Capture the cell that displays the provided text and extract its (X, Y) central coordinate. 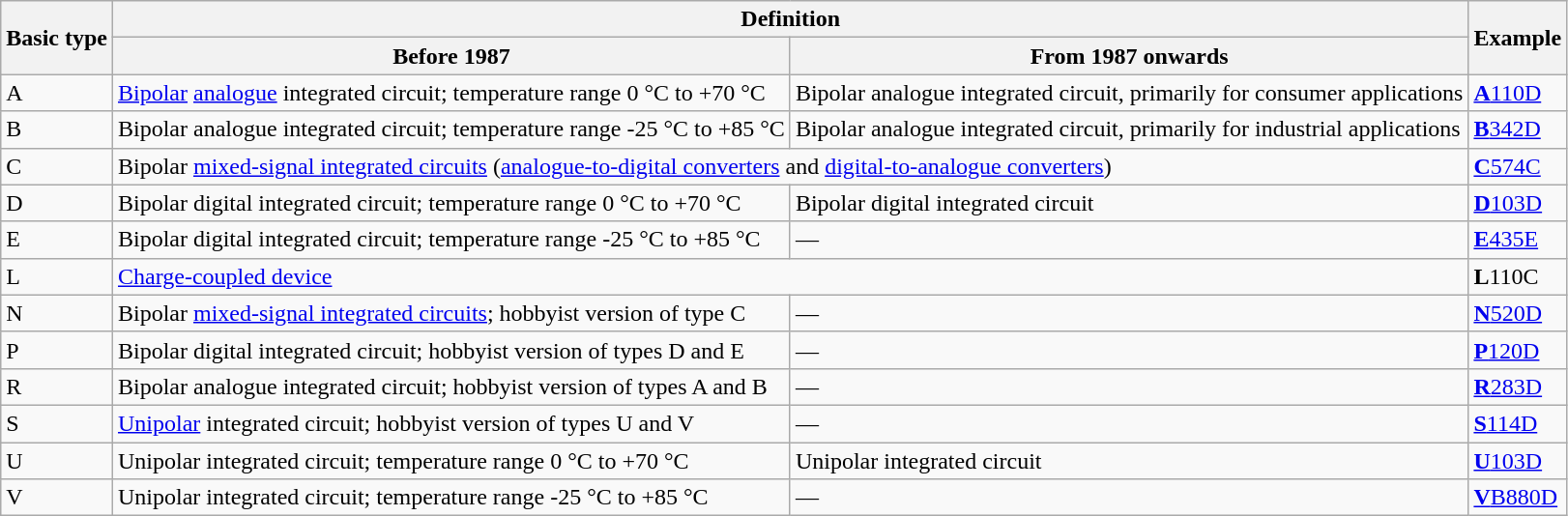
Bipolar mixed-signal integrated circuits; hobbyist version of type C (450, 313)
Bipolar digital integrated circuit; temperature range 0 °C to +70 °C (450, 203)
Bipolar analogue integrated circuit; temperature range -25 °C to +85 °C (450, 129)
VB880D (1518, 498)
R283D (1518, 387)
Bipolar digital integrated circuit; hobbyist version of types D and E (450, 350)
Unipolar integrated circuit; hobbyist version of types U and V (450, 423)
Bipolar analogue integrated circuit, primarily for industrial applications (1129, 129)
N (57, 313)
B342D (1518, 129)
Bipolar analogue integrated circuit; hobbyist version of types A and B (450, 387)
A (57, 93)
Unipolar integrated circuit; temperature range 0 °C to +70 °C (450, 461)
V (57, 498)
N520D (1518, 313)
E435E (1518, 240)
C574C (1518, 166)
P (57, 350)
S (57, 423)
Bipolar analogue integrated circuit, primarily for consumer applications (1129, 93)
A110D (1518, 93)
Before 1987 (450, 56)
S114D (1518, 423)
E (57, 240)
Charge-coupled device (790, 276)
From 1987 onwards (1129, 56)
Definition (790, 19)
Bipolar analogue integrated circuit; temperature range 0 °C to +70 °C (450, 93)
L110C (1518, 276)
R (57, 387)
Basic type (57, 38)
U103D (1518, 461)
D (57, 203)
Bipolar mixed-signal integrated circuits (analogue-to-digital converters and digital-to-analogue converters) (790, 166)
Unipolar integrated circuit; temperature range -25 °C to +85 °C (450, 498)
C (57, 166)
Bipolar digital integrated circuit (1129, 203)
Bipolar digital integrated circuit; temperature range -25 °C to +85 °C (450, 240)
U (57, 461)
D103D (1518, 203)
B (57, 129)
Example (1518, 38)
Unipolar integrated circuit (1129, 461)
P120D (1518, 350)
L (57, 276)
